Find where the given text appears and provide that cell's center as (x, y) coordinate. 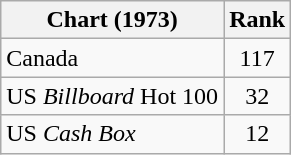
US Cash Box (112, 134)
12 (258, 134)
Canada (112, 58)
32 (258, 96)
US Billboard Hot 100 (112, 96)
Rank (258, 20)
Chart (1973) (112, 20)
117 (258, 58)
